Determine the (x, y) coordinate at the center of the cell enclosing the given text.  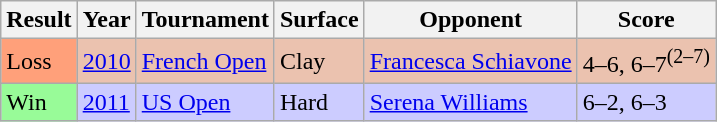
6–2, 6–3 (646, 102)
Serena Williams (470, 102)
2011 (106, 102)
2010 (106, 62)
US Open (205, 102)
Tournament (205, 20)
Loss (39, 62)
French Open (205, 62)
Score (646, 20)
Surface (319, 20)
Hard (319, 102)
Win (39, 102)
Result (39, 20)
Francesca Schiavone (470, 62)
4–6, 6–7(2–7) (646, 62)
Clay (319, 62)
Opponent (470, 20)
Year (106, 20)
